Capture the cell that displays the provided text and extract its (X, Y) central coordinate. 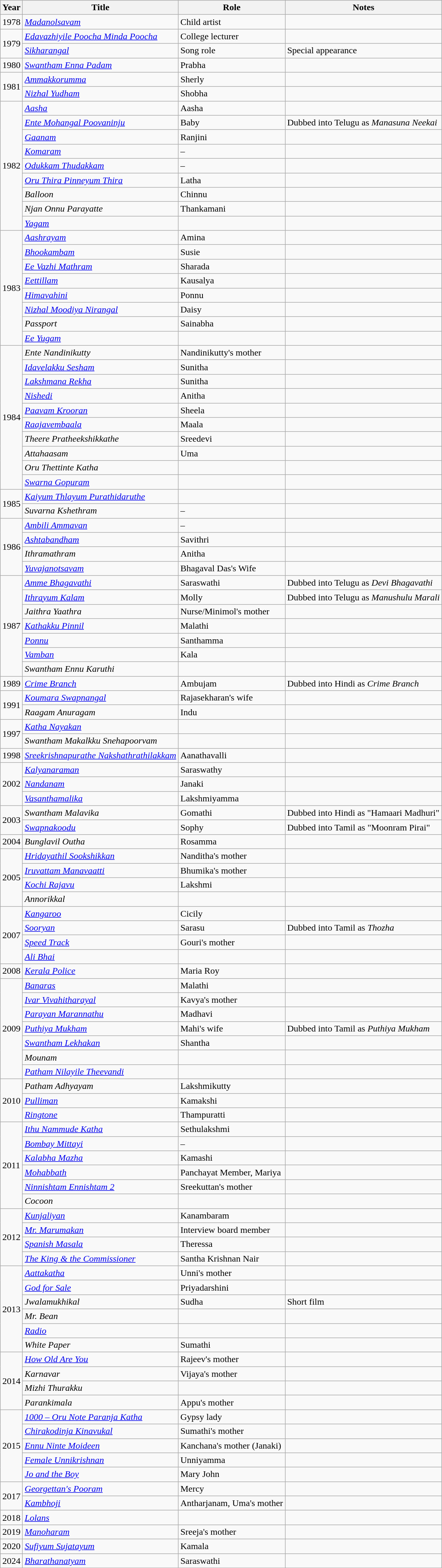
Thampuratti (232, 1115)
Gouri's mother (232, 942)
Sufiyum Sujatayum (100, 1546)
Thankamani (232, 209)
Cicily (232, 914)
Nizhal Moodiya Nirangal (100, 309)
Jo and the Boy (100, 1474)
Dubbed into Telugu as Manasuna Neekai (363, 122)
Dubbed into Tamil as Puthiya Mukham (363, 1028)
Parayan Marannathu (100, 1014)
2015 (11, 1446)
Bhagaval Das's Wife (232, 568)
Mr. Marumakan (100, 1230)
Swapnakoodu (100, 827)
Ranjini (232, 137)
Nizhal Yudham (100, 94)
1987 (11, 626)
Suvarna Kshethram (100, 511)
Manoharam (100, 1532)
Cocoon (100, 1201)
Sreedevi (232, 439)
1997 (11, 734)
Theere Pratheekshikkathe (100, 439)
Sudha (232, 1302)
Ashtabandham (100, 540)
Himavahini (100, 295)
Dubbed into Telugu as Devi Bhagavathi (363, 583)
Patham Adhyayam (100, 1086)
1978 (11, 22)
Nishedi (100, 396)
How Old Are You (100, 1359)
Kala (232, 655)
Raagam Anuragam (100, 712)
Rajeev's mother (232, 1359)
Year (11, 8)
Puthiya Mukham (100, 1028)
Radio (100, 1330)
Madhavi (232, 1014)
1980 (11, 65)
Iruvattam Manavaatti (100, 870)
Paavam Krooran (100, 410)
Sharada (232, 266)
Sheela (232, 410)
Song role (232, 51)
Sreekrishnapurathe Nakshathrathilakkam (100, 755)
Daisy (232, 309)
Speed Track (100, 942)
Mercy (232, 1489)
Vijaya's mother (232, 1374)
Susie (232, 252)
Nanditha's mother (232, 856)
Kangaroo (100, 914)
Aattakatha (100, 1273)
The King & the Commissioner (100, 1259)
Lakshmikutty (232, 1086)
Gypsy lady (232, 1417)
Panchayat Member, Mariya (232, 1172)
Bombay Mittayi (100, 1144)
Sikharangal (100, 51)
Maala (232, 425)
Prabha (232, 65)
Mounam (100, 1057)
Swantham Ennu Karuthi (100, 669)
Spanish Masala (100, 1244)
2009 (11, 1028)
Amina (232, 238)
Pulliman (100, 1101)
Banaras (100, 985)
2002 (11, 784)
Parankimala (100, 1403)
Rosamma (232, 841)
Yagam (100, 223)
Eettillam (100, 281)
Sainabha (232, 324)
Kalabha Mazha (100, 1158)
Indu (232, 712)
Attahaasam (100, 453)
Ithu Nammude Katha (100, 1129)
Balloon (100, 195)
Hridayathil Sookshikkan (100, 856)
Latha (232, 180)
2010 (11, 1100)
Sophy (232, 827)
Mary John (232, 1474)
Swantham Lekhakan (100, 1043)
Kambhoji (100, 1503)
Ivar Vivahitharayal (100, 1000)
Lolans (100, 1517)
Shobha (232, 94)
1984 (11, 417)
1991 (11, 705)
Sumathi's mother (232, 1431)
1981 (11, 87)
Vasanthamalika (100, 798)
Lakshmana Rekha (100, 381)
Mr. Bean (100, 1316)
Ali Bhai (100, 957)
Ennu Ninte Moideen (100, 1446)
Ee Vazhi Mathram (100, 266)
1985 (11, 504)
Ringtone (100, 1115)
Rajasekharan's wife (232, 698)
Dubbed into Telugu as Manushulu Marali (363, 597)
Bhookambam (100, 252)
Kathakku Pinnil (100, 626)
Ente Mohangal Poovaninju (100, 122)
Baby (232, 122)
Chinnu (232, 195)
Aashrayam (100, 238)
Mizhi Thurakku (100, 1388)
Madanolsavam (100, 22)
Sarasu (232, 928)
Patham Nilayile Theevandi (100, 1072)
2024 (11, 1561)
College lecturer (232, 36)
Antharjanam, Uma's mother (232, 1503)
Saraswathy (232, 770)
1979 (11, 43)
Unniyamma (232, 1460)
Kalyanaraman (100, 770)
Komaram (100, 151)
Mohabbath (100, 1172)
Kamala (232, 1546)
Kochi Rajavu (100, 885)
Mahi's wife (232, 1028)
2018 (11, 1517)
Interview board member (232, 1230)
Ambili Ammavan (100, 525)
Idavelakku Sesham (100, 367)
Koumara Swapnangal (100, 698)
Edavazhiyile Poocha Minda Poocha (100, 36)
Nurse/Minimol's mother (232, 611)
2014 (11, 1381)
Kaiyum Thlayum Purathidaruthe (100, 496)
Special appearance (363, 51)
Molly (232, 597)
Katha Nayakan (100, 727)
Raajavembaala (100, 425)
2011 (11, 1165)
2008 (11, 971)
Kamashi (232, 1158)
Gomathi (232, 813)
Ithramathram (100, 554)
Swantham Enna Padam (100, 65)
2004 (11, 841)
Sooryan (100, 928)
Kunjaliyan (100, 1215)
1000 – Oru Note Paranja Katha (100, 1417)
Ninnishtam Ennishtam 2 (100, 1187)
1989 (11, 683)
Oru Thettinte Katha (100, 468)
Oru Thira Pinneyum Thira (100, 180)
Ee Yugam (100, 338)
Georgettan's Pooram (100, 1489)
2020 (11, 1546)
Santha Krishnan Nair (232, 1259)
Jaithra Yaathra (100, 611)
Kanchana's mother (Janaki) (232, 1446)
2012 (11, 1237)
Dubbed into Tamil as "Moonram Pirai" (363, 827)
Bunglavil Outha (100, 841)
Child artist (232, 22)
Swarna Gopuram (100, 482)
Dubbed into Hindi as Crime Branch (363, 683)
Lakshmi (232, 885)
Lakshmiyamma (232, 798)
Nandanam (100, 784)
Short film (363, 1302)
Aanathavalli (232, 755)
Savithri (232, 540)
2019 (11, 1532)
Kavya's mother (232, 1000)
Odukkam Thudakkam (100, 165)
Appu's mother (232, 1403)
Passport (100, 324)
2013 (11, 1309)
Gaanam (100, 137)
Sherly (232, 79)
1982 (11, 165)
Kerala Police (100, 971)
Kamakshi (232, 1101)
Kausalya (232, 281)
Uma (232, 453)
Yuvajanotsavam (100, 568)
Bharathanatyam (100, 1561)
Annorikkal (100, 899)
Crime Branch (100, 683)
Theressa (232, 1244)
White Paper (100, 1345)
Ithrayum Kalam (100, 597)
Sreekuttan's mother (232, 1187)
Role (232, 8)
Shantha (232, 1043)
Female Unnikrishnan (100, 1460)
2017 (11, 1496)
1998 (11, 755)
Priyadarshini (232, 1287)
Dubbed into Hindi as "Hamaari Madhuri" (363, 813)
Njan Onnu Parayatte (100, 209)
Title (100, 8)
Sethulakshmi (232, 1129)
Amme Bhagavathi (100, 583)
Karnavar (100, 1374)
Bhumika's mother (232, 870)
Maria Roy (232, 971)
Jwalamukhikal (100, 1302)
Sumathi (232, 1345)
Chirakodinja Kinavukal (100, 1431)
Ambujam (232, 683)
1986 (11, 547)
Vamban (100, 655)
Sreeja's mother (232, 1532)
Ente Nandinikutty (100, 353)
2007 (11, 935)
Swantham Makalkku Snehapoorvam (100, 741)
2005 (11, 877)
Ammakkorumma (100, 79)
Nandinikutty's mother (232, 353)
Dubbed into Tamil as Thozha (363, 928)
1983 (11, 288)
Notes (363, 8)
Swantham Malavika (100, 813)
God for Sale (100, 1287)
Janaki (232, 784)
Santhamma (232, 640)
2003 (11, 820)
Unni's mother (232, 1273)
Kanambaram (232, 1215)
